For the text-containing cell, return its midpoint in (X, Y) coordinate format. 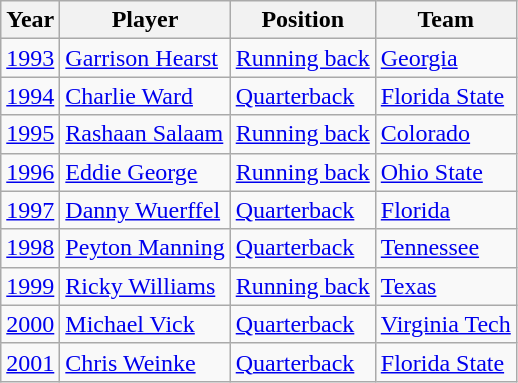
Year (30, 20)
Peyton Manning (145, 248)
Garrison Hearst (145, 58)
2001 (30, 362)
Eddie George (145, 172)
Chris Weinke (145, 362)
Virginia Tech (446, 324)
Ohio State (446, 172)
Tennessee (446, 248)
1995 (30, 134)
Rashaan Salaam (145, 134)
Florida (446, 210)
Ricky Williams (145, 286)
1999 (30, 286)
Position (302, 20)
1993 (30, 58)
1997 (30, 210)
2000 (30, 324)
Georgia (446, 58)
1996 (30, 172)
Colorado (446, 134)
Texas (446, 286)
Player (145, 20)
1998 (30, 248)
1994 (30, 96)
Team (446, 20)
Danny Wuerffel (145, 210)
Charlie Ward (145, 96)
Michael Vick (145, 324)
